From the cell containing the given text, extract its center point as (x, y) coordinate. 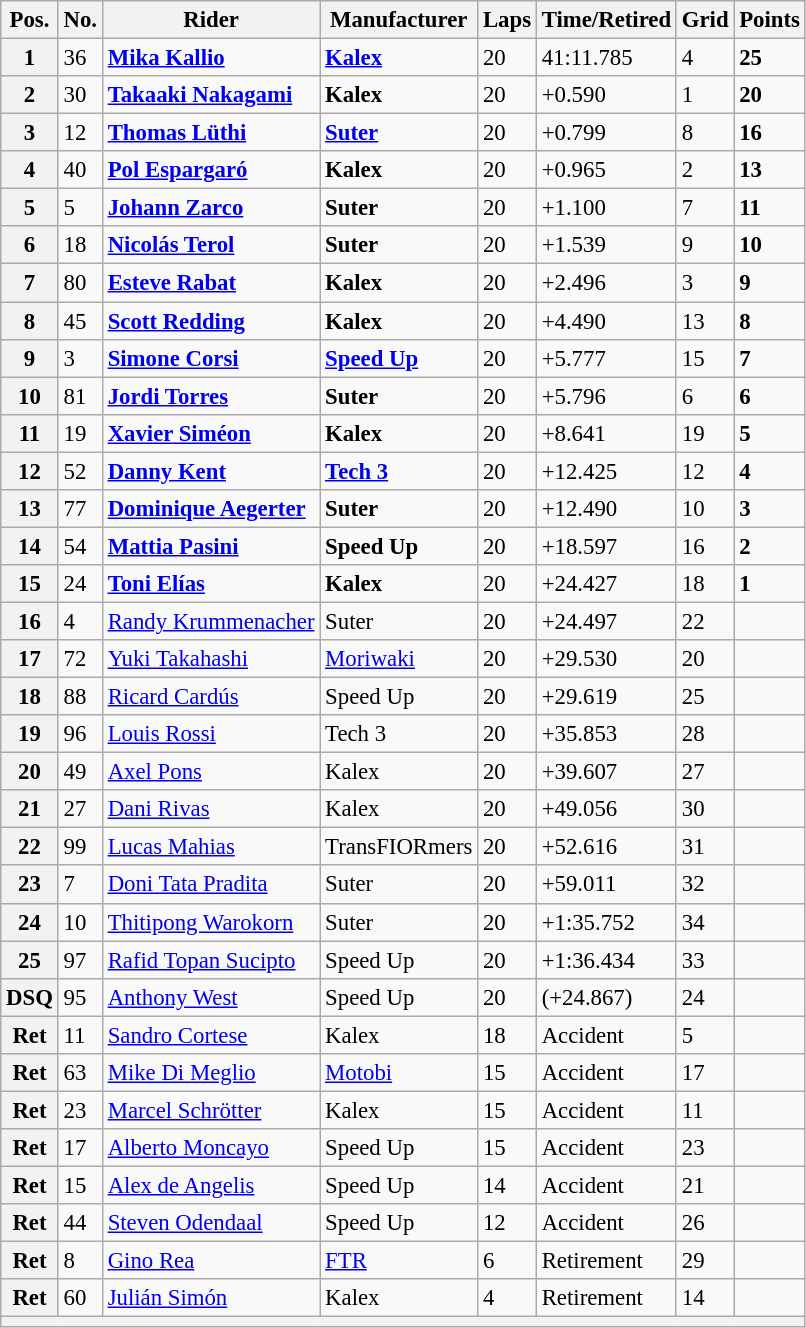
Louis Rossi (210, 734)
+59.011 (606, 885)
Yuki Takahashi (210, 659)
54 (80, 546)
+29.530 (606, 659)
41:11.785 (606, 58)
26 (704, 1223)
Mike Di Meglio (210, 1073)
+0.965 (606, 170)
Motobi (399, 1073)
+49.056 (606, 809)
Time/Retired (606, 20)
+1.539 (606, 245)
31 (704, 847)
52 (80, 471)
Mika Kallio (210, 58)
77 (80, 509)
FTR (399, 1261)
28 (704, 734)
+12.490 (606, 509)
Danny Kent (210, 471)
Alex de Angelis (210, 1185)
Anthony West (210, 997)
+5.777 (606, 358)
Gino Rea (210, 1261)
Dominique Aegerter (210, 509)
Julián Simón (210, 1298)
88 (80, 697)
+24.497 (606, 621)
+24.427 (606, 584)
63 (80, 1073)
45 (80, 321)
+1:35.752 (606, 922)
No. (80, 20)
+0.590 (606, 95)
Thomas Lüthi (210, 133)
Simone Corsi (210, 358)
Takaaki Nakagami (210, 95)
+52.616 (606, 847)
Laps (508, 20)
Rider (210, 20)
44 (80, 1223)
72 (80, 659)
40 (80, 170)
33 (704, 960)
Points (770, 20)
Randy Krummenacher (210, 621)
96 (80, 734)
80 (80, 283)
Rafid Topan Sucipto (210, 960)
Lucas Mahias (210, 847)
Steven Odendaal (210, 1223)
Sandro Cortese (210, 1035)
Scott Redding (210, 321)
60 (80, 1298)
+18.597 (606, 546)
+39.607 (606, 772)
49 (80, 772)
DSQ (30, 997)
Jordi Torres (210, 396)
+29.619 (606, 697)
Thitipong Warokorn (210, 922)
Axel Pons (210, 772)
Toni Elías (210, 584)
+2.496 (606, 283)
Ricard Cardús (210, 697)
81 (80, 396)
Pol Espargaró (210, 170)
+8.641 (606, 433)
Marcel Schrötter (210, 1110)
+5.796 (606, 396)
TransFIORmers (399, 847)
Pos. (30, 20)
+35.853 (606, 734)
95 (80, 997)
36 (80, 58)
Moriwaki (399, 659)
34 (704, 922)
Xavier Siméon (210, 433)
Mattia Pasini (210, 546)
+12.425 (606, 471)
99 (80, 847)
Doni Tata Pradita (210, 885)
Esteve Rabat (210, 283)
32 (704, 885)
Grid (704, 20)
+0.799 (606, 133)
+4.490 (606, 321)
Nicolás Terol (210, 245)
Dani Rivas (210, 809)
Manufacturer (399, 20)
29 (704, 1261)
Johann Zarco (210, 208)
+1.100 (606, 208)
97 (80, 960)
Alberto Moncayo (210, 1148)
+1:36.434 (606, 960)
(+24.867) (606, 997)
